Locate the cell with the specified text and output its [x, y] center coordinate. 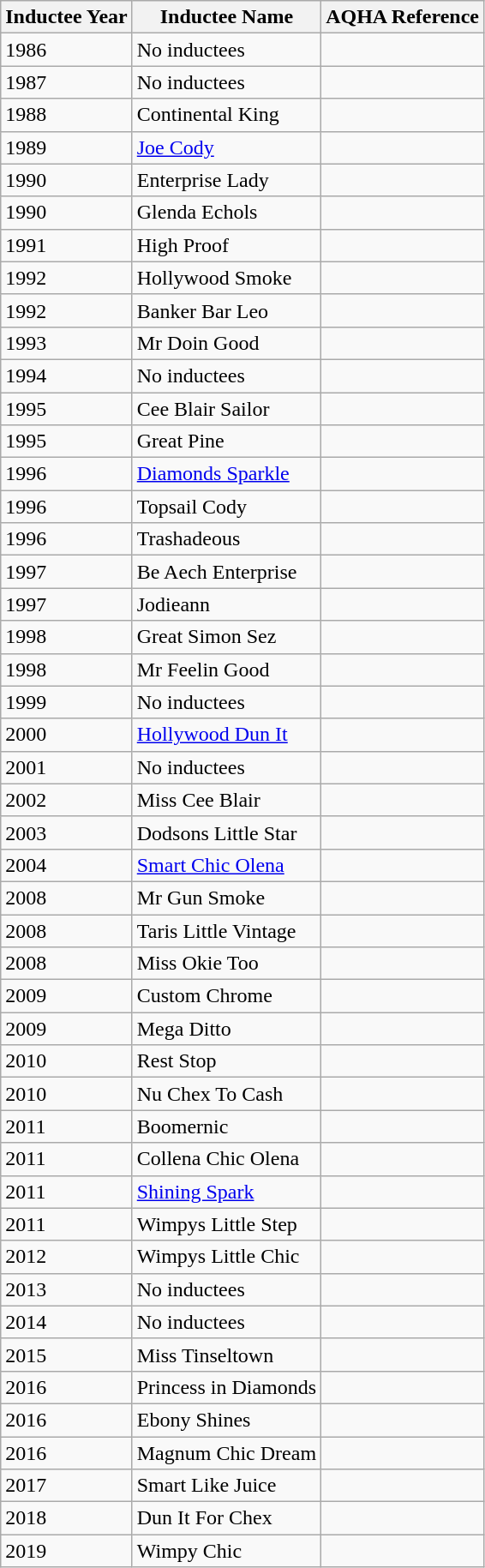
Hollywood Dun It [226, 735]
Ebony Shines [226, 1420]
Boomernic [226, 1126]
Banker Bar Leo [226, 310]
2014 [67, 1322]
Diamonds Sparkle [226, 474]
Great Pine [226, 442]
Magnum Chic Dream [226, 1453]
Cee Blair Sailor [226, 409]
Be Aech Enterprise [226, 572]
2019 [67, 1551]
2000 [67, 735]
Joe Cody [226, 147]
High Proof [226, 245]
1991 [67, 245]
Trashadeous [226, 539]
1988 [67, 115]
1986 [67, 50]
Miss Tinseltown [226, 1355]
Mr Gun Smoke [226, 898]
Wimpy Chic [226, 1551]
2003 [67, 832]
Mr Feelin Good [226, 670]
1989 [67, 147]
Continental King [226, 115]
Collena Chic Olena [226, 1159]
Inductee Name [226, 17]
2012 [67, 1257]
1993 [67, 343]
Mr Doin Good [226, 343]
1987 [67, 82]
Mega Ditto [226, 1029]
Hollywood Smoke [226, 278]
Rest Stop [226, 1061]
Inductee Year [67, 17]
2013 [67, 1289]
1999 [67, 702]
AQHA Reference [403, 17]
1994 [67, 375]
2004 [67, 865]
Miss Okie Too [226, 964]
2017 [67, 1486]
Glenda Echols [226, 213]
Custom Chrome [226, 996]
Shining Spark [226, 1192]
Smart Chic Olena [226, 865]
Princess in Diamonds [226, 1387]
Wimpys Little Chic [226, 1257]
2002 [67, 800]
Dodsons Little Star [226, 832]
Nu Chex To Cash [226, 1094]
Taris Little Vintage [226, 930]
Miss Cee Blair [226, 800]
Great Simon Sez [226, 637]
2001 [67, 767]
2015 [67, 1355]
Smart Like Juice [226, 1486]
Wimpys Little Step [226, 1224]
Topsail Cody [226, 507]
Dun It For Chex [226, 1518]
2018 [67, 1518]
Enterprise Lady [226, 180]
Jodieann [226, 604]
